Determine the [X, Y] coordinate at the center of the cell enclosing the given text.  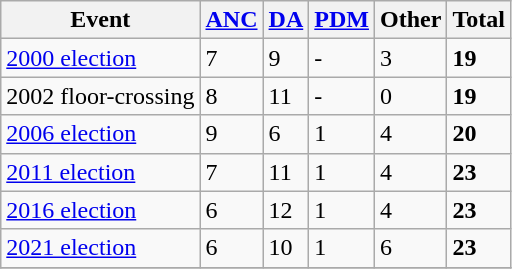
DA [286, 20]
20 [479, 134]
0 [410, 96]
2016 election [100, 210]
12 [286, 210]
10 [286, 248]
Other [410, 20]
Event [100, 20]
PDM [342, 20]
ANC [232, 20]
Total [479, 20]
2002 floor-crossing [100, 96]
2011 election [100, 172]
2006 election [100, 134]
2000 election [100, 58]
2021 election [100, 248]
8 [232, 96]
3 [410, 58]
